Pinpoint the cell where the given text exists, returning its [x, y] midpoint coordinate. 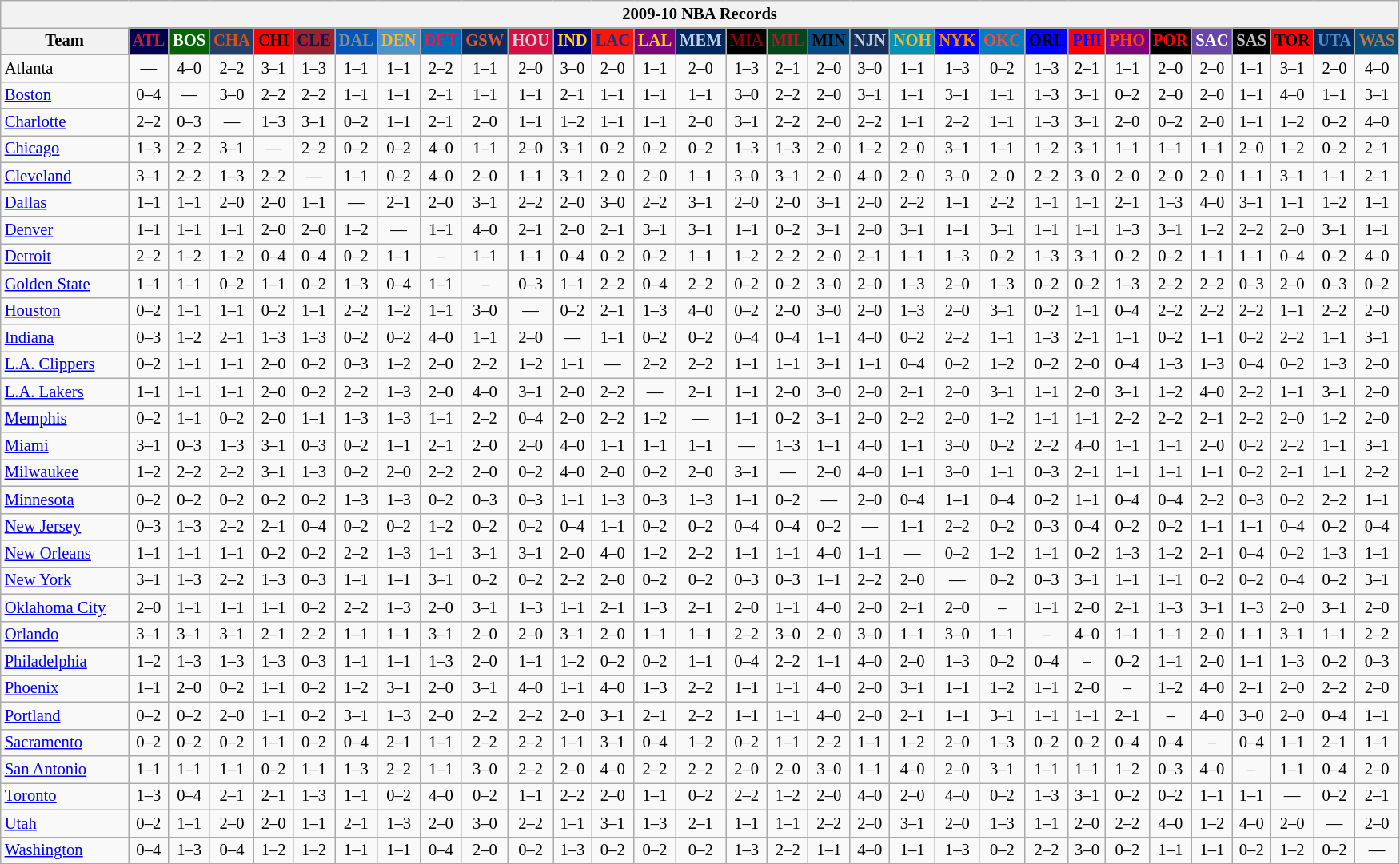
L.A. Clippers [65, 364]
MIN [829, 41]
NYK [957, 41]
PHI [1087, 41]
Washington [65, 850]
Houston [65, 311]
New York [65, 580]
IND [572, 41]
ORL [1047, 41]
SAC [1212, 41]
Memphis [65, 419]
OKC [1003, 41]
LAC [612, 41]
Charlotte [65, 122]
Phoenix [65, 688]
New Orleans [65, 554]
Philadelphia [65, 661]
Sacramento [65, 743]
Atlanta [65, 68]
NJN [870, 41]
Dallas [65, 203]
Miami [65, 445]
Minnesota [65, 500]
POR [1171, 41]
CHI [273, 41]
Team [65, 41]
CLE [313, 41]
SAS [1251, 41]
DET [441, 41]
TOR [1292, 41]
Denver [65, 229]
Oklahoma City [65, 607]
LAL [655, 41]
Chicago [65, 149]
2009-10 NBA Records [700, 14]
DAL [357, 41]
Golden State [65, 284]
New Jersey [65, 527]
Orlando [65, 635]
Milwaukee [65, 472]
Indiana [65, 338]
MIA [747, 41]
Toronto [65, 796]
Portland [65, 715]
Cleveland [65, 176]
HOU [531, 41]
ATL [149, 41]
CHA [232, 41]
BOS [189, 41]
San Antonio [65, 770]
MEM [700, 41]
DEN [398, 41]
NOH [913, 41]
PHO [1127, 41]
Detroit [65, 257]
L.A. Lakers [65, 392]
UTA [1334, 41]
Utah [65, 823]
GSW [485, 41]
MIL [788, 41]
WAS [1377, 41]
Boston [65, 95]
